Return [x, y] of the center of cell containing provided text 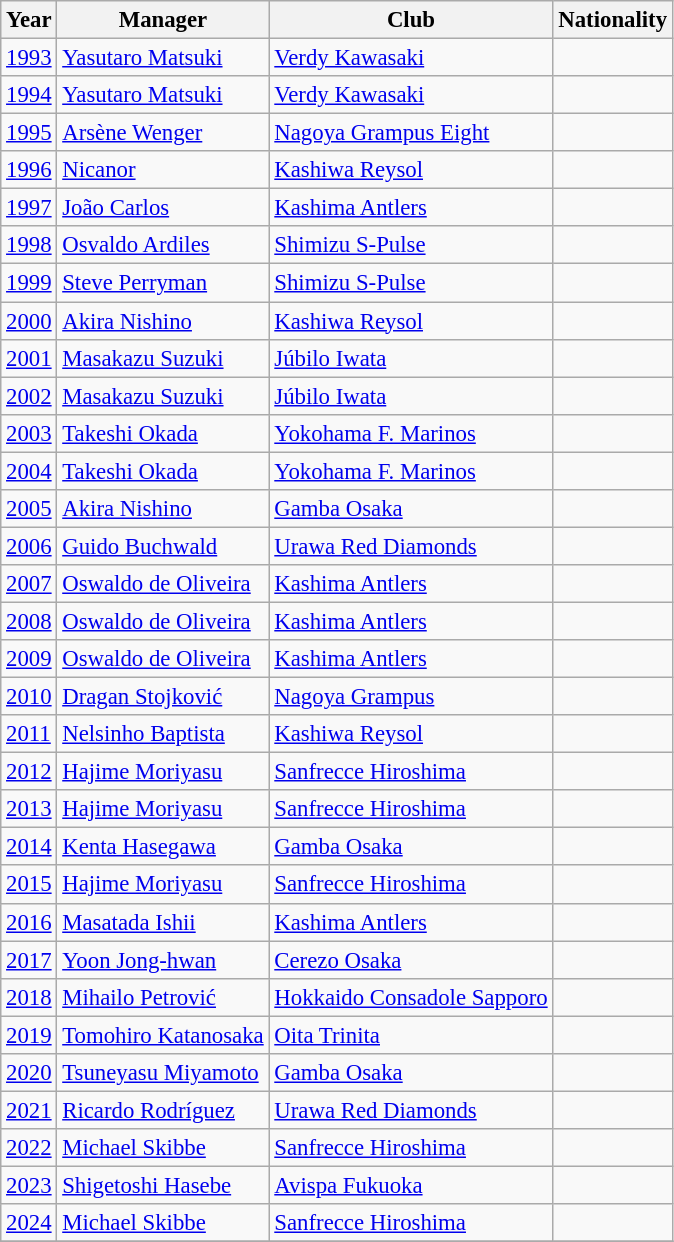
1999 [29, 283]
1996 [29, 170]
Kenta Hasegawa [163, 847]
2011 [29, 734]
2002 [29, 396]
2012 [29, 772]
2018 [29, 997]
Nicanor [163, 170]
Osvaldo Ardiles [163, 245]
Tsuneyasu Miyamoto [163, 1073]
Avispa Fukuoka [411, 1185]
2010 [29, 697]
Shigetoshi Hasebe [163, 1185]
2005 [29, 509]
Year [29, 20]
2022 [29, 1148]
2017 [29, 960]
2021 [29, 1110]
Nagoya Grampus Eight [411, 133]
Nelsinho Baptista [163, 734]
2023 [29, 1185]
2014 [29, 847]
2015 [29, 885]
1995 [29, 133]
2009 [29, 659]
Cerezo Osaka [411, 960]
Guido Buchwald [163, 546]
2013 [29, 809]
1993 [29, 58]
2007 [29, 584]
2020 [29, 1073]
Nagoya Grampus [411, 697]
2001 [29, 358]
Dragan Stojković [163, 697]
Club [411, 20]
2008 [29, 621]
Steve Perryman [163, 283]
Manager [163, 20]
2024 [29, 1223]
Yoon Jong-hwan [163, 960]
João Carlos [163, 208]
2000 [29, 321]
Tomohiro Katanosaka [163, 1035]
Nationality [612, 20]
2003 [29, 433]
2006 [29, 546]
Masatada Ishii [163, 922]
1998 [29, 245]
1997 [29, 208]
Ricardo Rodríguez [163, 1110]
2016 [29, 922]
1994 [29, 95]
2004 [29, 471]
Hokkaido Consadole Sapporo [411, 997]
Oita Trinita [411, 1035]
Arsène Wenger [163, 133]
Mihailo Petrović [163, 997]
2019 [29, 1035]
